Locate the cell with the specified text and output its [X, Y] center coordinate. 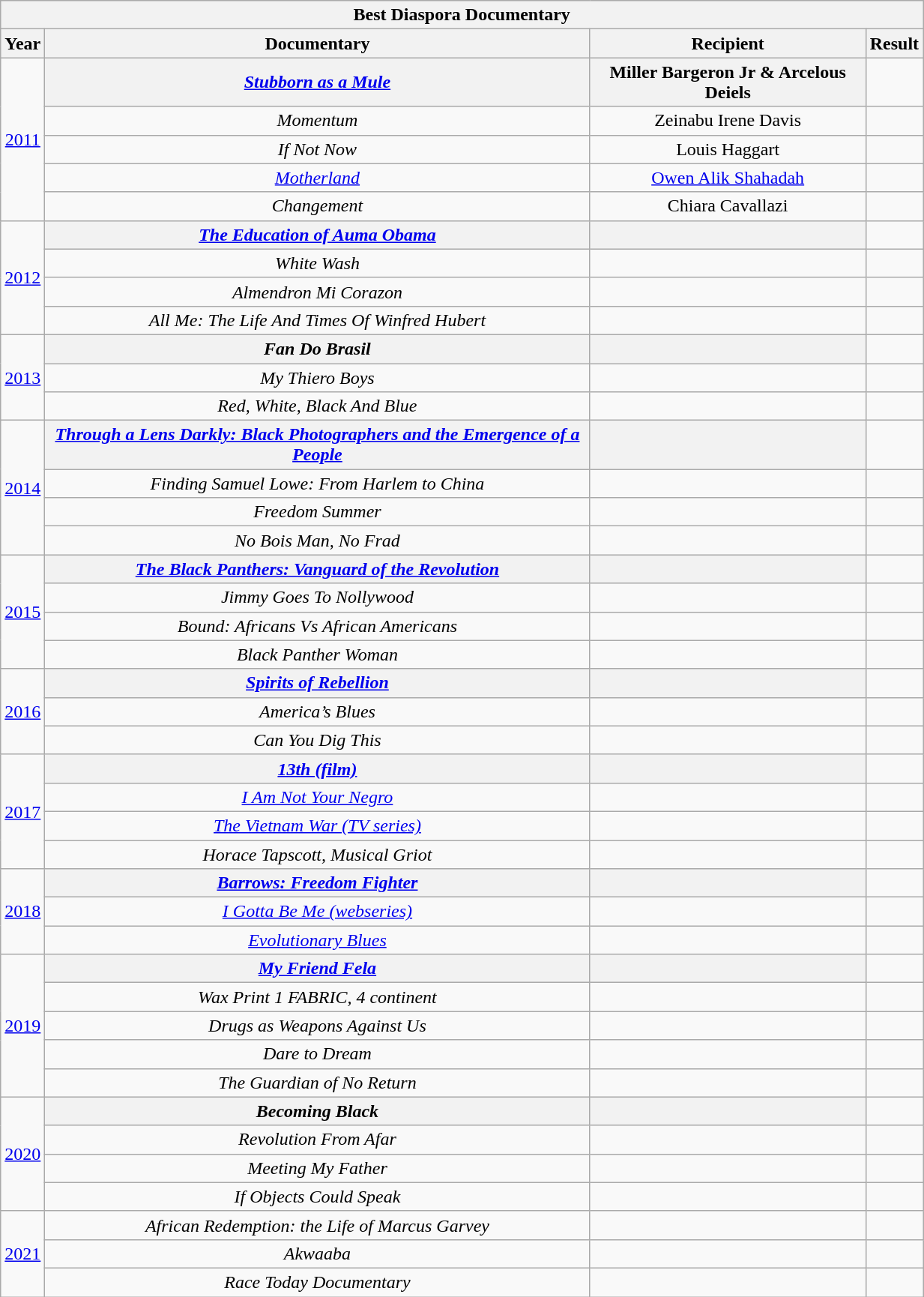
2019 [22, 1026]
Akwaaba [318, 1254]
Barrows: Freedom Fighter [318, 883]
Dare to Dream [318, 1054]
2014 [22, 487]
Stubborn as a Mule [318, 82]
Bound: Africans Vs African Americans [318, 626]
Red, White, Black And Blue [318, 406]
Black Panther Woman [318, 654]
Wax Print 1 FABRIC, 4 continent [318, 997]
If Not Now [318, 149]
The Education of Auma Obama [318, 235]
My Thiero Boys [318, 377]
Horace Tapscott, Musical Griot [318, 854]
Louis Haggart [728, 149]
Meeting My Father [318, 1168]
Motherland [318, 178]
Documentary [318, 43]
I Gotta Be Me (webseries) [318, 912]
Can You Dig This [318, 740]
Owen Alik Shahadah [728, 178]
Becoming Black [318, 1111]
Finding Samuel Lowe: From Harlem to China [318, 484]
The Guardian of No Return [318, 1083]
Race Today Documentary [318, 1282]
Result [894, 43]
African Redemption: the Life of Marcus Garvey [318, 1225]
Best Diaspora Documentary [462, 15]
America’s Blues [318, 711]
Revolution From Afar [318, 1140]
Spirits of Rebellion [318, 683]
Chiara Cavallazi [728, 206]
2017 [22, 811]
All Me: The Life And Times Of Winfred Hubert [318, 320]
Fan Do Brasil [318, 349]
13th (film) [318, 768]
2018 [22, 912]
The Vietnam War (TV series) [318, 825]
Evolutionary Blues [318, 940]
Momentum [318, 121]
2011 [22, 139]
Zeinabu Irene Davis [728, 121]
White Wash [318, 263]
Freedom Summer [318, 512]
My Friend Fela [318, 969]
2012 [22, 277]
Jimmy Goes To Nollywood [318, 598]
Through a Lens Darkly: Black Photographers and the Emergence of a People [318, 445]
I Am Not Your Negro [318, 797]
2020 [22, 1154]
No Bois Man, No Frad [318, 541]
2015 [22, 612]
Almendron Mi Corazon [318, 292]
If Objects Could Speak [318, 1197]
Drugs as Weapons Against Us [318, 1026]
2013 [22, 377]
2016 [22, 711]
The Black Panthers: Vanguard of the Revolution [318, 569]
Year [22, 43]
Changement [318, 206]
Recipient [728, 43]
Miller Bargeron Jr & Arcelous Deiels [728, 82]
2021 [22, 1254]
